Provide the [X, Y] coordinate of the cell's center where the given text is located.  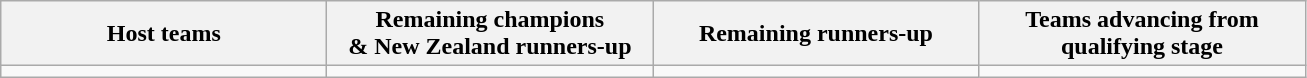
Host teams [164, 34]
Teams advancing fromqualifying stage [1142, 34]
Remaining runners-up [816, 34]
Remaining champions& New Zealand runners-up [490, 34]
